Find where the given text appears and provide that cell's center as (x, y) coordinate. 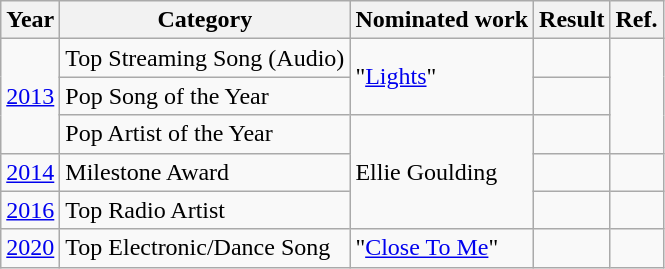
"Close To Me" (442, 248)
Year (30, 20)
2020 (30, 248)
2016 (30, 210)
2014 (30, 172)
Pop Song of the Year (205, 96)
Pop Artist of the Year (205, 134)
Top Electronic/Dance Song (205, 248)
Ellie Goulding (442, 172)
Milestone Award (205, 172)
Top Streaming Song (Audio) (205, 58)
Result (572, 20)
Category (205, 20)
2013 (30, 96)
Nominated work (442, 20)
Top Radio Artist (205, 210)
"Lights" (442, 77)
Ref. (636, 20)
